Capture the cell that displays the provided text and extract its [x, y] central coordinate. 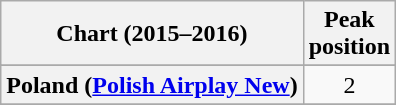
Poland (Polish Airplay New) [152, 85]
Chart (2015–2016) [152, 34]
Peakposition [349, 34]
2 [349, 85]
